Return the [X, Y] coordinate for the center point of the cell that contains the specified text.  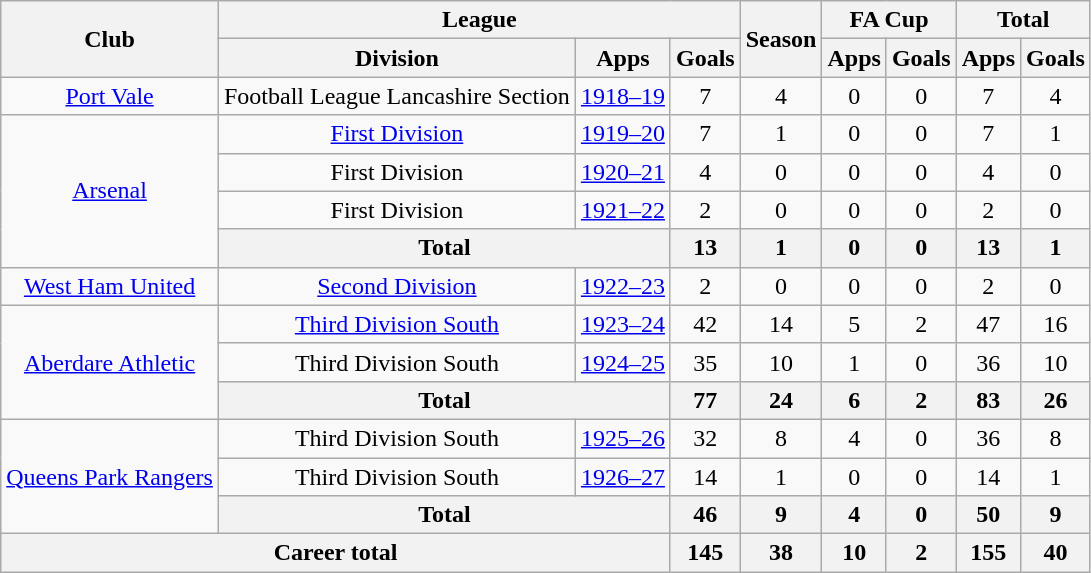
Football League Lancashire Section [396, 96]
Arsenal [110, 191]
6 [854, 400]
38 [781, 553]
1926–27 [622, 477]
47 [988, 324]
FA Cup [889, 20]
1925–26 [622, 438]
1922–23 [622, 286]
Port Vale [110, 96]
West Ham United [110, 286]
35 [705, 362]
1921–22 [622, 210]
32 [705, 438]
League [479, 20]
50 [988, 515]
Club [110, 39]
24 [781, 400]
Division [396, 58]
1924–25 [622, 362]
1918–19 [622, 96]
Second Division [396, 286]
83 [988, 400]
5 [854, 324]
77 [705, 400]
42 [705, 324]
16 [1056, 324]
46 [705, 515]
Queens Park Rangers [110, 476]
Career total [336, 553]
Season [781, 39]
1920–21 [622, 172]
40 [1056, 553]
26 [1056, 400]
145 [705, 553]
Aberdare Athletic [110, 362]
1919–20 [622, 134]
155 [988, 553]
1923–24 [622, 324]
